Search for the cell housing the specified text and yield its (x, y) center coordinate. 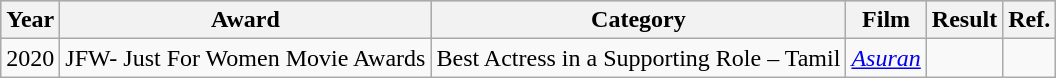
2020 (30, 58)
Film (886, 20)
Best Actress in a Supporting Role – Tamil (638, 58)
Category (638, 20)
Ref. (1030, 20)
Year (30, 20)
JFW- Just For Women Movie Awards (246, 58)
Asuran (886, 58)
Result (964, 20)
Award (246, 20)
